For the text-containing cell, return its midpoint in [x, y] coordinate format. 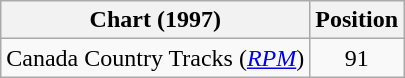
91 [357, 58]
Canada Country Tracks (RPM) [156, 58]
Chart (1997) [156, 20]
Position [357, 20]
